Detect which cell encompasses the target text, then output its (x, y) center coordinate. 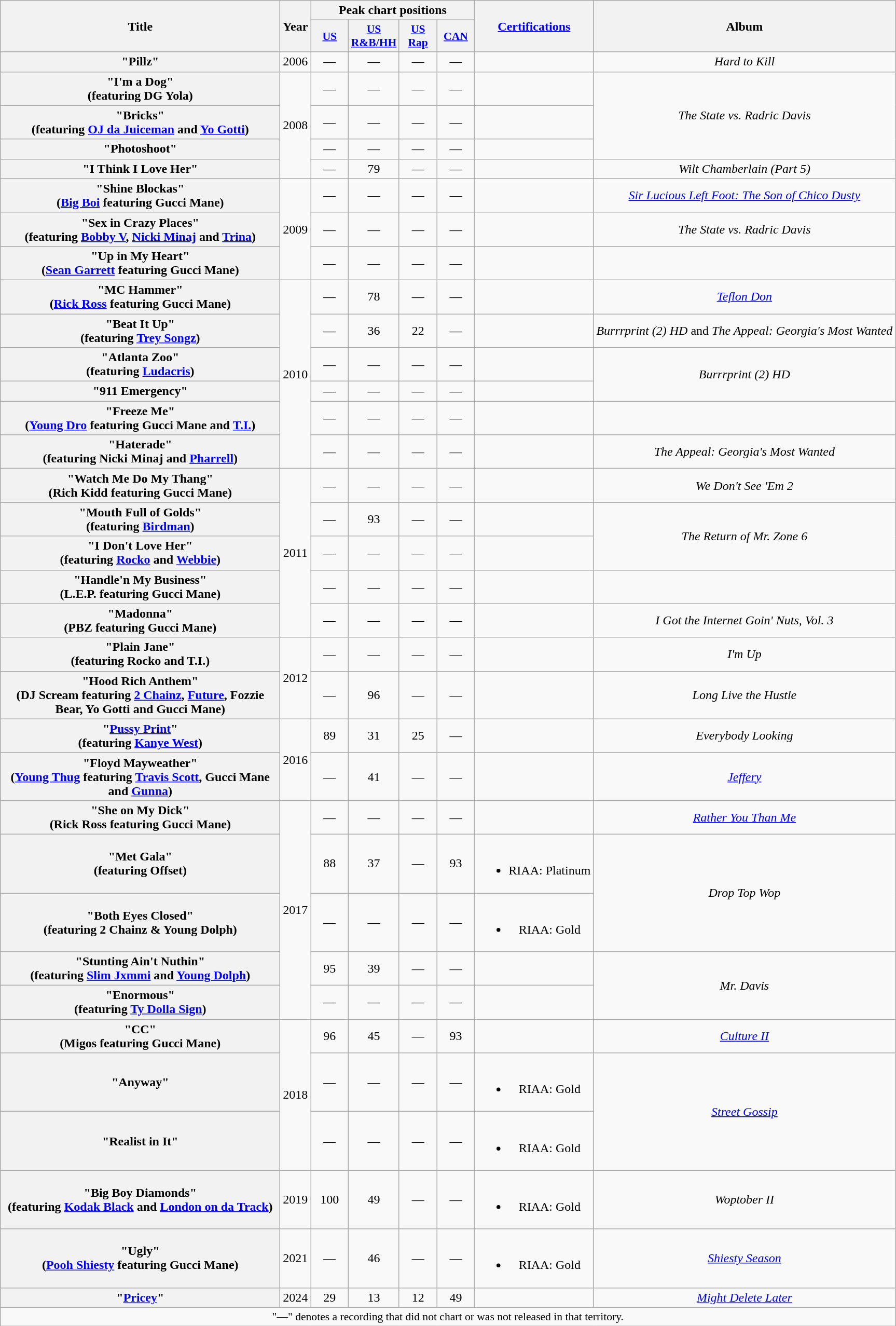
"Haterade"(featuring Nicki Minaj and Pharrell) (140, 452)
"Bricks"(featuring OJ da Juiceman and Yo Gotti) (140, 122)
RIAA: Platinum (534, 864)
"Shine Blockas"(Big Boi featuring Gucci Mane) (140, 195)
US (330, 36)
100 (330, 1200)
CAN (456, 36)
31 (374, 736)
Burrrprint (2) HD (745, 375)
Mr. Davis (745, 986)
29 (330, 1297)
Album (745, 26)
12 (418, 1297)
"Plain Jane"(featuring Rocko and T.I.) (140, 654)
Culture II (745, 1036)
Rather You Than Me (745, 817)
USR&B/HH (374, 36)
"Hood Rich Anthem"(DJ Scream featuring 2 Chainz, Future, Fozzie Bear, Yo Gotti and Gucci Mane) (140, 695)
2018 (296, 1095)
25 (418, 736)
I'm Up (745, 654)
88 (330, 864)
I Got the Internet Goin' Nuts, Vol. 3 (745, 621)
"Big Boy Diamonds"(featuring Kodak Black and London on da Track) (140, 1200)
Street Gossip (745, 1112)
"911 Emergency" (140, 391)
Shiesty Season (745, 1258)
"Freeze Me"(Young Dro featuring Gucci Mane and T.I.) (140, 418)
Hard to Kill (745, 62)
"Ugly"(Pooh Shiesty featuring Gucci Mane) (140, 1258)
"Floyd Mayweather"(Young Thug featuring Travis Scott, Gucci Mane and Gunna) (140, 776)
2011 (296, 553)
"Atlanta Zoo"(featuring Ludacris) (140, 364)
"Beat It Up"(featuring Trey Songz) (140, 330)
"Both Eyes Closed"(featuring 2 Chainz & Young Dolph) (140, 922)
Teflon Don (745, 297)
2017 (296, 909)
46 (374, 1258)
2008 (296, 125)
2010 (296, 374)
"Photoshoot" (140, 149)
The Appeal: Georgia's Most Wanted (745, 452)
95 (330, 968)
"She on My Dick"(Rick Ross featuring Gucci Mane) (140, 817)
Long Live the Hustle (745, 695)
The Return of Mr. Zone 6 (745, 536)
"I'm a Dog"(featuring DG Yola) (140, 88)
Might Delete Later (745, 1297)
78 (374, 297)
"Sex in Crazy Places"(featuring Bobby V, Nicki Minaj and Trina) (140, 229)
2024 (296, 1297)
2012 (296, 678)
2019 (296, 1200)
We Don't See 'Em 2 (745, 486)
"Mouth Full of Golds"(featuring Birdman) (140, 519)
45 (374, 1036)
"Met Gala"(featuring Offset) (140, 864)
"Pussy Print"(featuring Kanye West) (140, 736)
"Madonna"(PBZ featuring Gucci Mane) (140, 621)
"Anyway" (140, 1083)
13 (374, 1297)
"Handle'n My Business"(L.E.P. featuring Gucci Mane) (140, 586)
Everybody Looking (745, 736)
"Pricey" (140, 1297)
2006 (296, 62)
Jeffery (745, 776)
36 (374, 330)
"I Think I Love Her" (140, 169)
Woptober II (745, 1200)
Wilt Chamberlain (Part 5) (745, 169)
Peak chart positions (393, 10)
Burrrprint (2) HD and The Appeal: Georgia's Most Wanted (745, 330)
"Watch Me Do My Thang"(Rich Kidd featuring Gucci Mane) (140, 486)
Certifications (534, 26)
"Enormous"(featuring Ty Dolla Sign) (140, 1003)
Title (140, 26)
41 (374, 776)
2009 (296, 229)
"Realist in It" (140, 1141)
"Up in My Heart"(Sean Garrett featuring Gucci Mane) (140, 263)
22 (418, 330)
"CC"(Migos featuring Gucci Mane) (140, 1036)
2016 (296, 760)
Sir Lucious Left Foot: The Son of Chico Dusty (745, 195)
39 (374, 968)
"I Don't Love Her"(featuring Rocko and Webbie) (140, 553)
"Pillz" (140, 62)
37 (374, 864)
89 (330, 736)
Year (296, 26)
"Stunting Ain't Nuthin"(featuring Slim Jxmmi and Young Dolph) (140, 968)
"MC Hammer"(Rick Ross featuring Gucci Mane) (140, 297)
"—" denotes a recording that did not chart or was not released in that territory. (448, 1317)
Drop Top Wop (745, 893)
USRap (418, 36)
79 (374, 169)
2021 (296, 1258)
